Return the [x, y] coordinate for the center point of the cell that contains the specified text.  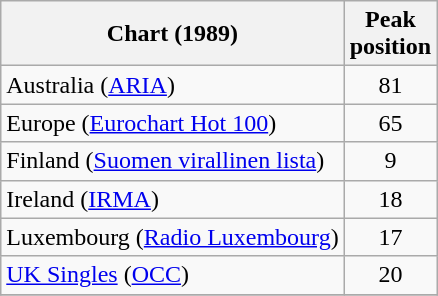
20 [390, 275]
Peakposition [390, 34]
9 [390, 161]
Chart (1989) [172, 34]
Finland (Suomen virallinen lista) [172, 161]
18 [390, 199]
Australia (ARIA) [172, 85]
Europe (Eurochart Hot 100) [172, 123]
Luxembourg (Radio Luxembourg) [172, 237]
UK Singles (OCC) [172, 275]
81 [390, 85]
Ireland (IRMA) [172, 199]
65 [390, 123]
17 [390, 237]
